For the text-containing cell, return its midpoint in [X, Y] coordinate format. 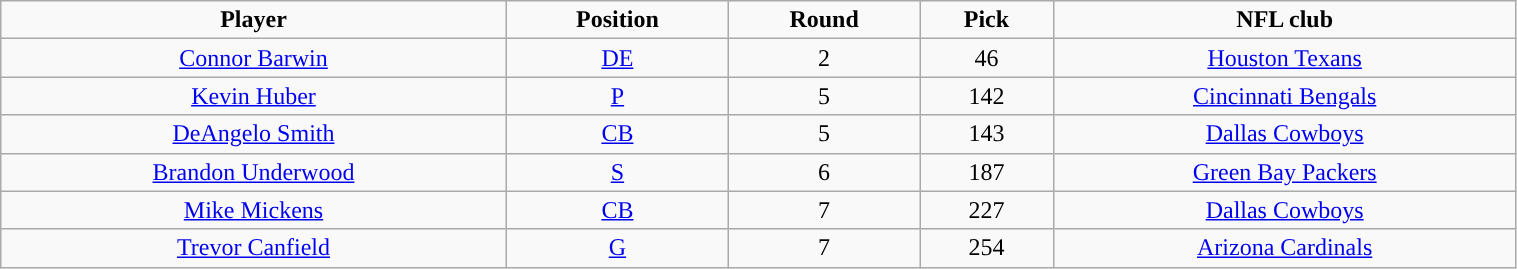
Kevin Huber [254, 96]
Arizona Cardinals [1284, 248]
DE [617, 58]
142 [987, 96]
Connor Barwin [254, 58]
187 [987, 172]
46 [987, 58]
143 [987, 134]
227 [987, 210]
DeAngelo Smith [254, 134]
Position [617, 20]
Pick [987, 20]
Trevor Canfield [254, 248]
Houston Texans [1284, 58]
Brandon Underwood [254, 172]
254 [987, 248]
Mike Mickens [254, 210]
6 [824, 172]
G [617, 248]
2 [824, 58]
S [617, 172]
Cincinnati Bengals [1284, 96]
Player [254, 20]
NFL club [1284, 20]
Round [824, 20]
Green Bay Packers [1284, 172]
P [617, 96]
